From the cell containing the given text, extract its center point as (x, y) coordinate. 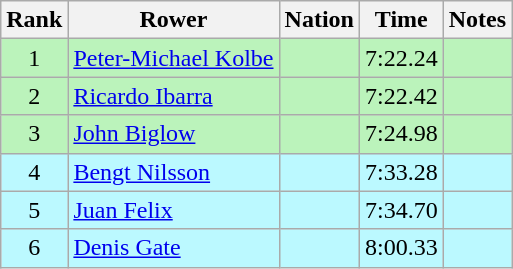
John Biglow (174, 134)
Time (401, 20)
6 (34, 248)
Juan Felix (174, 210)
Rower (174, 20)
7:33.28 (401, 172)
Peter-Michael Kolbe (174, 58)
8:00.33 (401, 248)
5 (34, 210)
7:22.42 (401, 96)
Ricardo Ibarra (174, 96)
Denis Gate (174, 248)
2 (34, 96)
Rank (34, 20)
Bengt Nilsson (174, 172)
Nation (319, 20)
7:22.24 (401, 58)
7:24.98 (401, 134)
3 (34, 134)
4 (34, 172)
7:34.70 (401, 210)
1 (34, 58)
Notes (477, 20)
